For the text-containing cell, return its midpoint in [x, y] coordinate format. 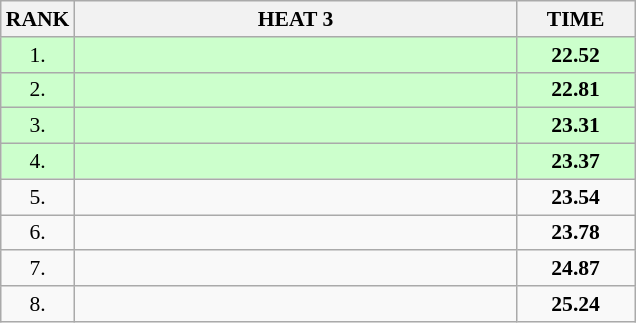
RANK [38, 19]
23.37 [576, 162]
HEAT 3 [295, 19]
23.78 [576, 233]
2. [38, 90]
1. [38, 55]
4. [38, 162]
6. [38, 233]
25.24 [576, 304]
7. [38, 269]
TIME [576, 19]
5. [38, 197]
24.87 [576, 269]
23.31 [576, 126]
22.52 [576, 55]
23.54 [576, 197]
22.81 [576, 90]
8. [38, 304]
3. [38, 126]
